Output the [x, y] coordinate of the center of the cell containing the given text.  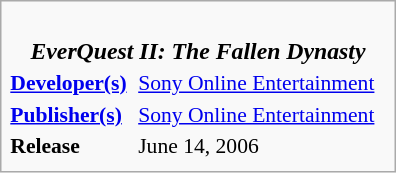
June 14, 2006 [262, 146]
Developer(s) [72, 83]
Release [72, 146]
Publisher(s) [72, 114]
EverQuest II: The Fallen Dynasty [198, 38]
